Scan for the cell matching the given text and deliver its (X, Y) coordinate at center. 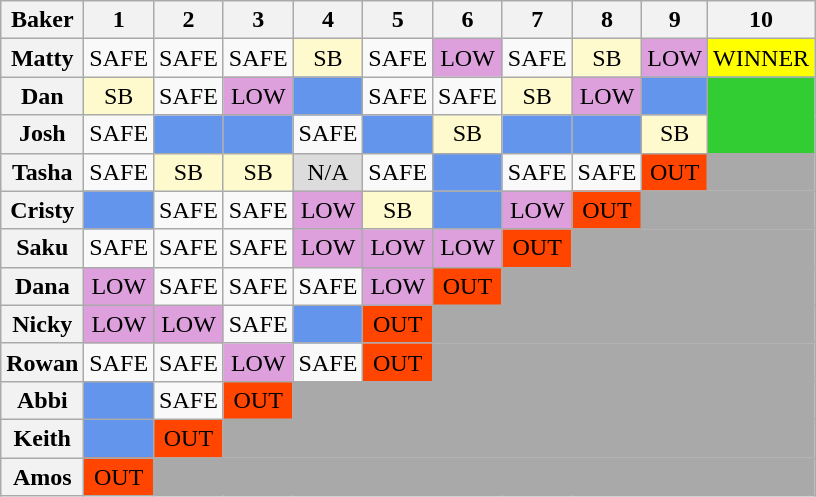
1 (119, 20)
Baker (42, 20)
WINNER (762, 58)
Abbi (42, 400)
Amos (42, 477)
8 (607, 20)
Dana (42, 286)
10 (762, 20)
Tasha (42, 172)
5 (398, 20)
7 (537, 20)
Saku (42, 248)
Keith (42, 438)
Josh (42, 134)
9 (675, 20)
2 (189, 20)
4 (328, 20)
Nicky (42, 324)
Dan (42, 96)
3 (258, 20)
6 (468, 20)
N/A (328, 172)
Matty (42, 58)
Cristy (42, 210)
Rowan (42, 362)
